Determine the (X, Y) coordinate at the center of the cell enclosing the given text.  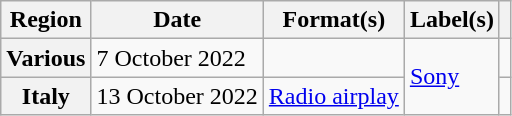
Label(s) (452, 20)
Various (46, 58)
Italy (46, 96)
Sony (452, 77)
13 October 2022 (177, 96)
7 October 2022 (177, 58)
Region (46, 20)
Date (177, 20)
Radio airplay (334, 96)
Format(s) (334, 20)
